Find where the given text appears and provide that cell's center as [X, Y] coordinate. 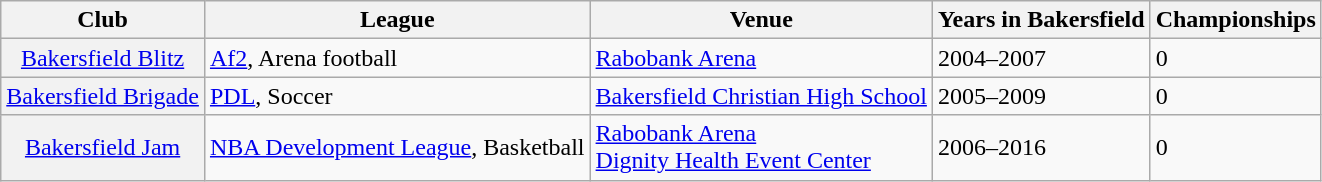
Championships [1236, 20]
League [397, 20]
Club [103, 20]
Rabobank Arena [761, 58]
Years in Bakersfield [1041, 20]
PDL, Soccer [397, 96]
Venue [761, 20]
2004–2007 [1041, 58]
NBA Development League, Basketball [397, 148]
Rabobank ArenaDignity Health Event Center [761, 148]
Bakersfield Christian High School [761, 96]
Bakersfield Blitz [103, 58]
2005–2009 [1041, 96]
Af2, Arena football [397, 58]
2006–2016 [1041, 148]
Bakersfield Brigade [103, 96]
Bakersfield Jam [103, 148]
